Search for the cell housing the specified text and yield its [x, y] center coordinate. 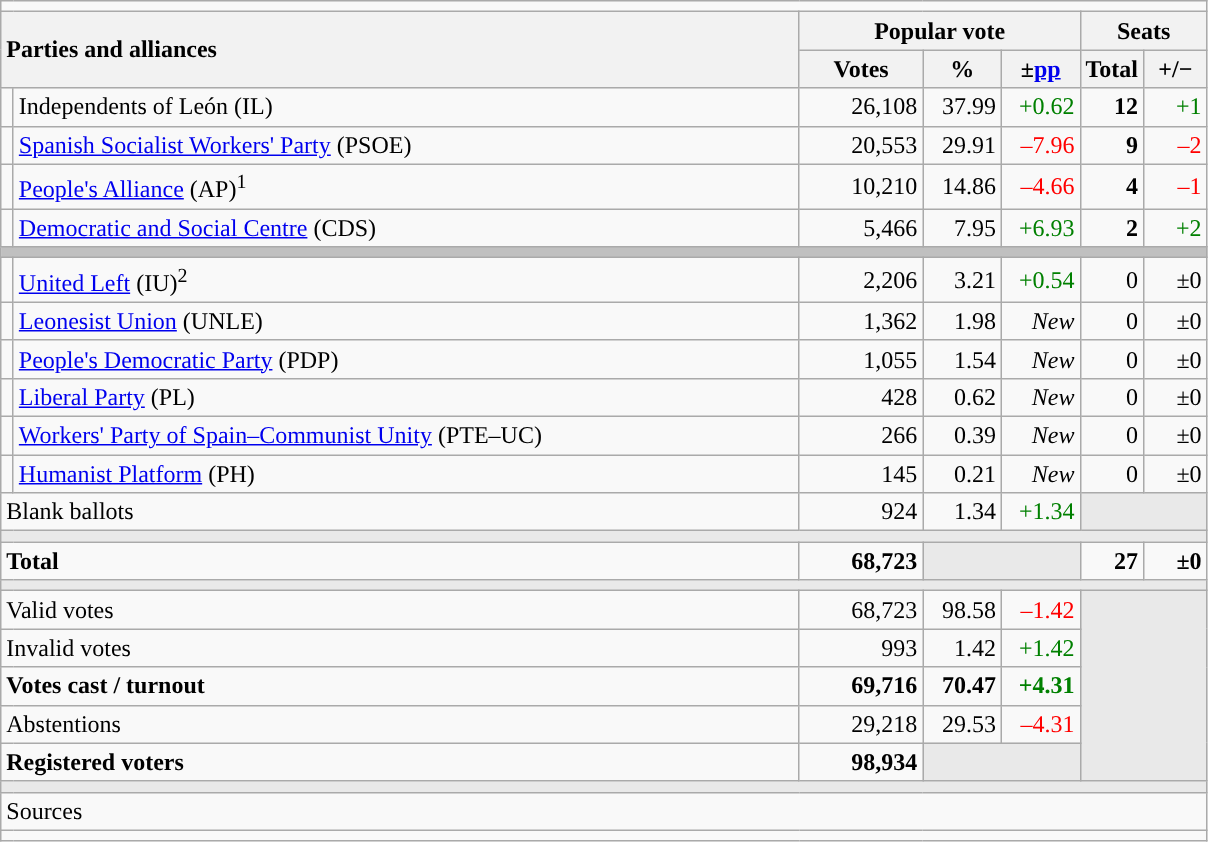
Popular vote [940, 31]
29,218 [861, 724]
–1.42 [1040, 610]
924 [861, 512]
–7.96 [1040, 145]
20,553 [861, 145]
7.95 [962, 228]
+1.34 [1040, 512]
Humanist Platform (PH) [406, 474]
+0.54 [1040, 280]
People's Alliance (AP)1 [406, 186]
+2 [1176, 228]
1,362 [861, 321]
–2 [1176, 145]
Blank ballots [400, 512]
9 [1112, 145]
–1 [1176, 186]
People's Democratic Party (PDP) [406, 359]
Abstentions [400, 724]
Independents of León (IL) [406, 107]
Votes [861, 69]
1.34 [962, 512]
3.21 [962, 280]
29.53 [962, 724]
+4.31 [1040, 686]
37.99 [962, 107]
Invalid votes [400, 648]
993 [861, 648]
Workers' Party of Spain–Communist Unity (PTE–UC) [406, 435]
Votes cast / turnout [400, 686]
12 [1112, 107]
1,055 [861, 359]
Democratic and Social Centre (CDS) [406, 228]
–4.66 [1040, 186]
145 [861, 474]
Sources [604, 811]
Parties and alliances [400, 50]
% [962, 69]
Seats [1144, 31]
+1 [1176, 107]
5,466 [861, 228]
±pp [1040, 69]
266 [861, 435]
1.98 [962, 321]
Spanish Socialist Workers' Party (PSOE) [406, 145]
10,210 [861, 186]
2,206 [861, 280]
70.47 [962, 686]
+0.62 [1040, 107]
14.86 [962, 186]
1.54 [962, 359]
98,934 [861, 762]
0.21 [962, 474]
428 [861, 397]
+6.93 [1040, 228]
Valid votes [400, 610]
Leonesist Union (UNLE) [406, 321]
98.58 [962, 610]
Liberal Party (PL) [406, 397]
26,108 [861, 107]
–4.31 [1040, 724]
1.42 [962, 648]
0.39 [962, 435]
+1.42 [1040, 648]
27 [1112, 561]
United Left (IU)2 [406, 280]
2 [1112, 228]
0.62 [962, 397]
4 [1112, 186]
69,716 [861, 686]
+/− [1176, 69]
29.91 [962, 145]
Registered voters [400, 762]
